Return the (X, Y) coordinate for the center point of the cell that contains the specified text.  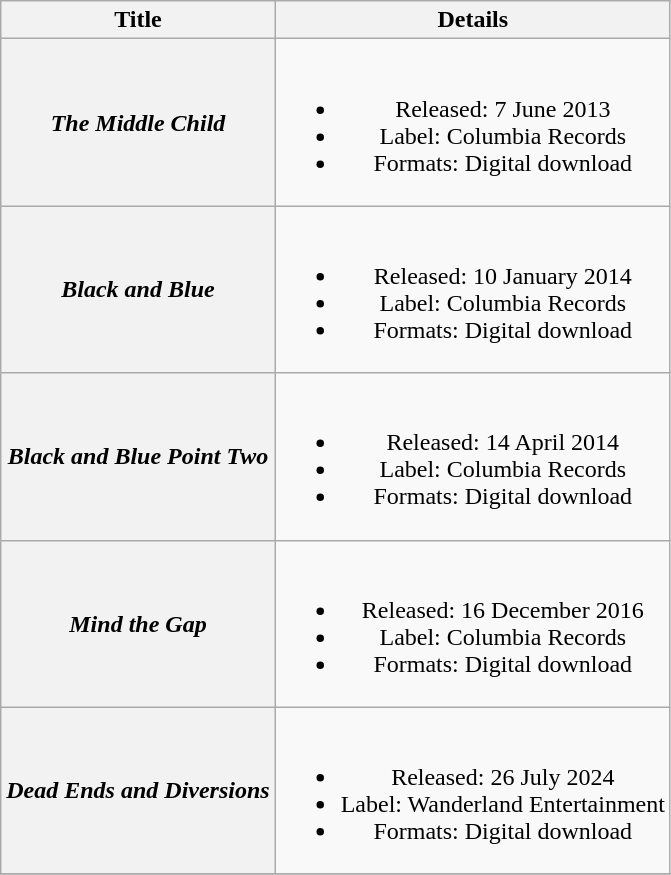
Black and Blue (138, 290)
Dead Ends and Diversions (138, 790)
Released: 10 January 2014Label: Columbia RecordsFormats: Digital download (472, 290)
Black and Blue Point Two (138, 456)
Released: 7 June 2013Label: Columbia RecordsFormats: Digital download (472, 122)
Title (138, 20)
Released: 14 April 2014Label: Columbia RecordsFormats: Digital download (472, 456)
The Middle Child (138, 122)
Released: 16 December 2016Label: Columbia RecordsFormats: Digital download (472, 624)
Mind the Gap (138, 624)
Released: 26 July 2024Label: Wanderland EntertainmentFormats: Digital download (472, 790)
Details (472, 20)
